Output the (x, y) coordinate of the center of the cell containing the given text.  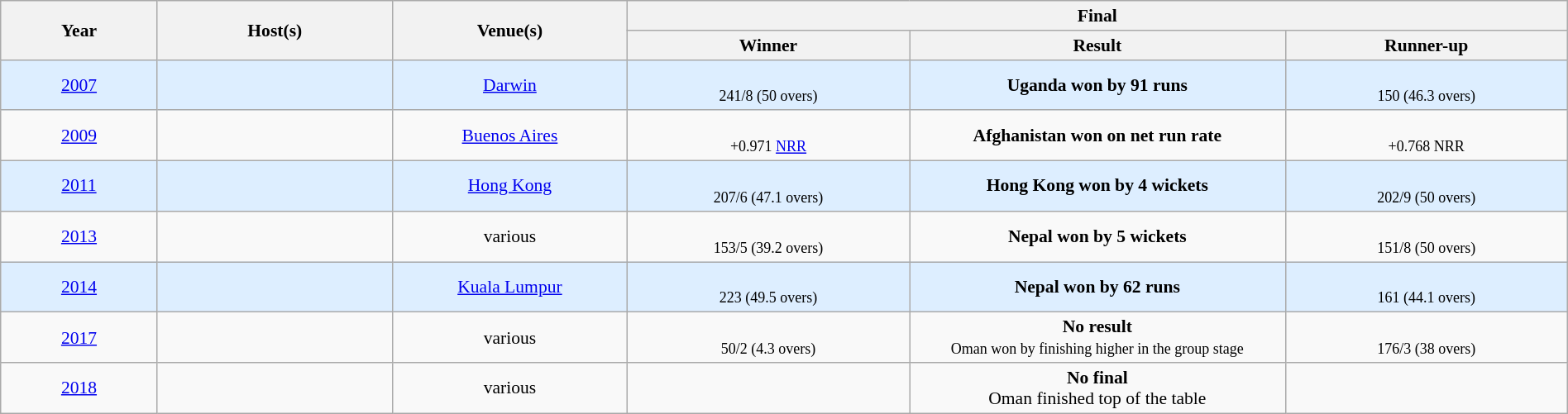
2013 (79, 236)
2009 (79, 136)
Hong Kong won by 4 wickets (1098, 187)
Venue(s) (509, 30)
153/5 (39.2 overs) (769, 236)
Uganda won by 91 runs (1098, 84)
241/8 (50 overs) (769, 84)
202/9 (50 overs) (1426, 187)
+0.768 NRR (1426, 136)
161 (44.1 overs) (1426, 288)
176/3 (38 overs) (1426, 337)
Darwin (509, 84)
50/2 (4.3 overs) (769, 337)
Nepal won by 62 runs (1098, 288)
2017 (79, 337)
2011 (79, 187)
Year (79, 30)
Host(s) (275, 30)
150 (46.3 overs) (1426, 84)
Winner (769, 45)
Result (1098, 45)
Kuala Lumpur (509, 288)
Nepal won by 5 wickets (1098, 236)
2014 (79, 288)
No finalOman finished top of the table (1098, 388)
+0.971 NRR (769, 136)
Buenos Aires (509, 136)
151/8 (50 overs) (1426, 236)
2007 (79, 84)
Runner-up (1426, 45)
Afghanistan won on net run rate (1098, 136)
207/6 (47.1 overs) (769, 187)
2018 (79, 388)
No resultOman won by finishing higher in the group stage (1098, 337)
Hong Kong (509, 187)
Final (1098, 16)
223 (49.5 overs) (769, 288)
